Pinpoint the cell where the given text exists, returning its [x, y] midpoint coordinate. 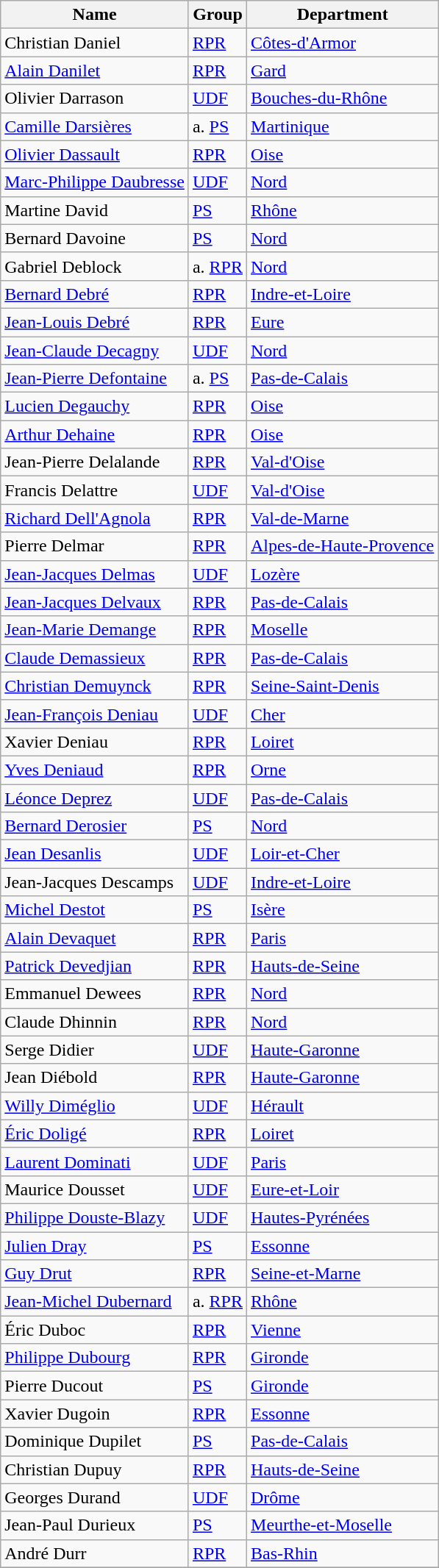
Group [218, 15]
Julien Dray [95, 1246]
Jean-Michel Dubernard [95, 1302]
Éric Doligé [95, 1134]
Seine-Saint-Denis [343, 686]
Pierre Ducout [95, 1386]
Philippe Dubourg [95, 1358]
Olivier Dassault [95, 154]
Jean-Pierre Delalande [95, 462]
Claude Demassieux [95, 658]
Meurthe-et-Moselle [343, 1525]
Jean Desanlis [95, 854]
Georges Durand [95, 1497]
Claude Dhinnin [95, 1022]
Pierre Delmar [95, 546]
Christian Dupuy [95, 1469]
Francis Delattre [95, 490]
Department [343, 15]
Bouches-du-Rhône [343, 99]
Maurice Dousset [95, 1189]
Orne [343, 770]
Isère [343, 910]
Jean-Jacques Delvaux [95, 602]
Guy Drut [95, 1274]
Bas-Rhin [343, 1553]
Hérault [343, 1106]
Léonce Deprez [95, 798]
Philippe Douste-Blazy [95, 1217]
Alain Danilet [95, 71]
Xavier Dugoin [95, 1414]
Camille Darsières [95, 126]
Olivier Darrason [95, 99]
Lozère [343, 574]
Jean-Paul Durieux [95, 1525]
André Durr [95, 1553]
Michel Destot [95, 910]
Bernard Debré [95, 294]
Vienne [343, 1330]
Eure-et-Loir [343, 1189]
Yves Deniaud [95, 770]
Christian Daniel [95, 43]
Richard Dell'Agnola [95, 518]
Willy Diméglio [95, 1106]
Dominique Dupilet [95, 1442]
Alain Devaquet [95, 938]
Martinique [343, 126]
Bernard Derosier [95, 826]
Moselle [343, 630]
Alpes-de-Haute-Provence [343, 546]
Seine-et-Marne [343, 1274]
Jean-Claude Decagny [95, 351]
Lucien Degauchy [95, 407]
Patrick Devedjian [95, 966]
Christian Demuynck [95, 686]
Côtes-d'Armor [343, 43]
Marc-Philippe Daubresse [95, 182]
Serge Didier [95, 1050]
Emmanuel Dewees [95, 994]
Jean-Louis Debré [95, 322]
Loir-et-Cher [343, 854]
Val-de-Marne [343, 518]
Arthur Dehaine [95, 434]
Jean Diébold [95, 1078]
Martine David [95, 210]
Gard [343, 71]
Jean-François Deniau [95, 714]
Éric Duboc [95, 1330]
Drôme [343, 1497]
Jean-Jacques Descamps [95, 882]
Gabriel Deblock [95, 266]
Bernard Davoine [95, 238]
Hautes-Pyrénées [343, 1217]
Jean-Pierre Defontaine [95, 379]
Name [95, 15]
Jean-Marie Demange [95, 630]
Laurent Dominati [95, 1161]
Jean-Jacques Delmas [95, 574]
Eure [343, 322]
Cher [343, 714]
Xavier Deniau [95, 742]
